Provide the [x, y] coordinate of the cell's center where the given text is located.  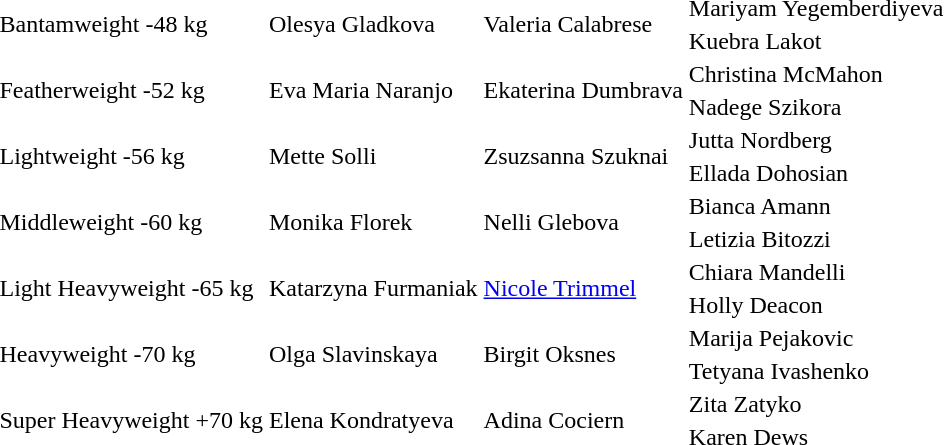
Monika Florek [373, 222]
Katarzyna Furmaniak [373, 288]
Ekaterina Dumbrava [583, 90]
Nicole Trimmel [583, 288]
Zsuzsanna Szuknai [583, 156]
Eva Maria Naranjo [373, 90]
Nelli Glebova [583, 222]
Olga Slavinskaya [373, 354]
Birgit Oksnes [583, 354]
Mette Solli [373, 156]
